Return (X, Y) of the center of cell containing provided text 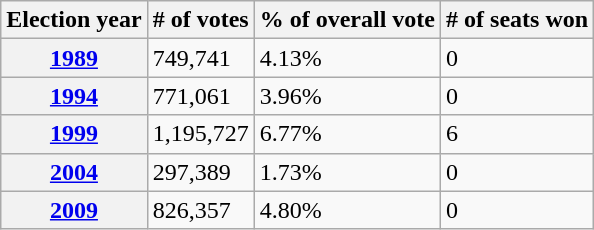
1994 (74, 96)
4.80% (347, 210)
6.77% (347, 134)
771,061 (200, 96)
% of overall vote (347, 20)
# of votes (200, 20)
1.73% (347, 172)
4.13% (347, 58)
1,195,727 (200, 134)
6 (518, 134)
1989 (74, 58)
# of seats won (518, 20)
3.96% (347, 96)
2004 (74, 172)
1999 (74, 134)
2009 (74, 210)
297,389 (200, 172)
Election year (74, 20)
749,741 (200, 58)
826,357 (200, 210)
